Locate the cell with the specified text and output its [x, y] center coordinate. 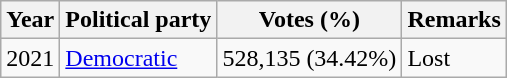
Democratic [138, 58]
Votes (%) [310, 20]
Lost [454, 58]
Political party [138, 20]
528,135 (34.42%) [310, 58]
2021 [30, 58]
Remarks [454, 20]
Year [30, 20]
